Provide the (x, y) coordinate of the cell's center where the given text is located.  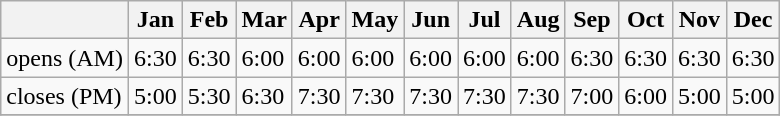
5:30 (209, 96)
Mar (264, 20)
Jan (155, 20)
Dec (753, 20)
Jun (431, 20)
closes (PM) (65, 96)
Nov (699, 20)
Feb (209, 20)
May (375, 20)
Jul (485, 20)
Aug (538, 20)
Oct (646, 20)
7:00 (592, 96)
Sep (592, 20)
opens (AM) (65, 58)
Apr (319, 20)
